Return [X, Y] of the center of cell containing provided text 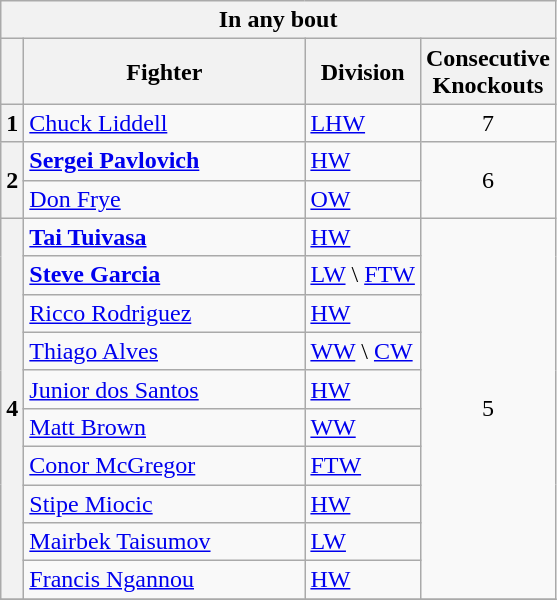
Division [363, 72]
Francis Ngannou [164, 580]
OW [363, 199]
Fighter [164, 72]
WW [363, 427]
4 [12, 408]
Junior dos Santos [164, 389]
Mairbek Taisumov [164, 542]
2 [12, 180]
Tai Tuivasa [164, 237]
LHW [363, 123]
ConsecutiveKnockouts [488, 72]
Don Frye [164, 199]
LW [363, 542]
Thiago Alves [164, 351]
Matt Brown [164, 427]
In any bout [278, 20]
Stipe Miocic [164, 503]
5 [488, 408]
1 [12, 123]
6 [488, 180]
Conor McGregor [164, 465]
Sergei Pavlovich [164, 161]
WW \ CW [363, 351]
Ricco Rodriguez [164, 313]
7 [488, 123]
Steve Garcia [164, 275]
Chuck Liddell [164, 123]
FTW [363, 465]
LW \ FTW [363, 275]
